Search for the cell housing the specified text and yield its (x, y) center coordinate. 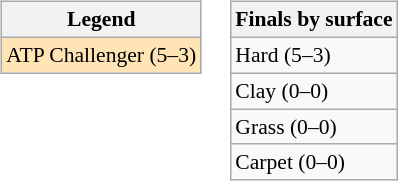
Carpet (0–0) (314, 162)
Finals by surface (314, 20)
Legend (101, 20)
Clay (0–0) (314, 91)
Grass (0–0) (314, 127)
Hard (5–3) (314, 55)
ATP Challenger (5–3) (101, 55)
